Return [x, y] of the center of cell containing provided text 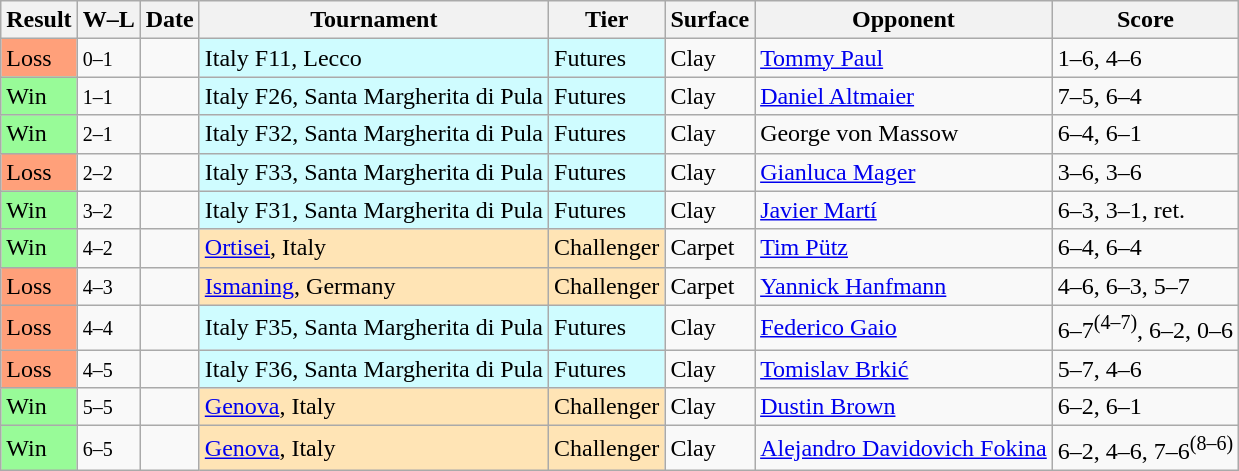
6–2, 6–1 [1145, 407]
2–1 [108, 134]
Opponent [904, 20]
2–2 [108, 172]
5–7, 4–6 [1145, 369]
Italy F26, Santa Margherita di Pula [374, 96]
Italy F33, Santa Margherita di Pula [374, 172]
4–6, 6–3, 5–7 [1145, 286]
Italy F32, Santa Margherita di Pula [374, 134]
0–1 [108, 58]
3–6, 3–6 [1145, 172]
Ortisei, Italy [374, 248]
Tommy Paul [904, 58]
6–7(4–7), 6–2, 0–6 [1145, 328]
7–5, 6–4 [1145, 96]
5–5 [108, 407]
6–4, 6–1 [1145, 134]
Date [170, 20]
Federico Gaio [904, 328]
6–4, 6–4 [1145, 248]
Italy F11, Lecco [374, 58]
Alejandro Davidovich Fokina [904, 448]
Italy F35, Santa Margherita di Pula [374, 328]
Tim Pütz [904, 248]
Dustin Brown [904, 407]
4–5 [108, 369]
3–2 [108, 210]
Yannick Hanfmann [904, 286]
George von Massow [904, 134]
Tournament [374, 20]
Javier Martí [904, 210]
4–4 [108, 328]
1–6, 4–6 [1145, 58]
6–2, 4–6, 7–6(8–6) [1145, 448]
6–3, 3–1, ret. [1145, 210]
4–2 [108, 248]
Daniel Altmaier [904, 96]
W–L [108, 20]
Surface [710, 20]
Italy F36, Santa Margherita di Pula [374, 369]
4–3 [108, 286]
Score [1145, 20]
6–5 [108, 448]
1–1 [108, 96]
Ismaning, Germany [374, 286]
Italy F31, Santa Margherita di Pula [374, 210]
Gianluca Mager [904, 172]
Tomislav Brkić [904, 369]
Tier [607, 20]
Result [39, 20]
